From the cell containing the given text, extract its center point as [x, y] coordinate. 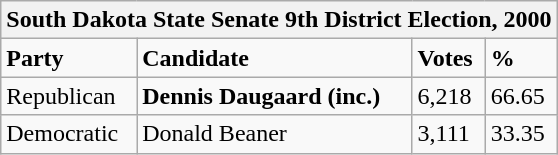
Republican [69, 96]
Candidate [274, 58]
66.65 [521, 96]
South Dakota State Senate 9th District Election, 2000 [279, 20]
% [521, 58]
Donald Beaner [274, 134]
Democratic [69, 134]
33.35 [521, 134]
6,218 [448, 96]
3,111 [448, 134]
Party [69, 58]
Votes [448, 58]
Dennis Daugaard (inc.) [274, 96]
